Identify which cell holds the provided text, then report its (x, y) central coordinate. 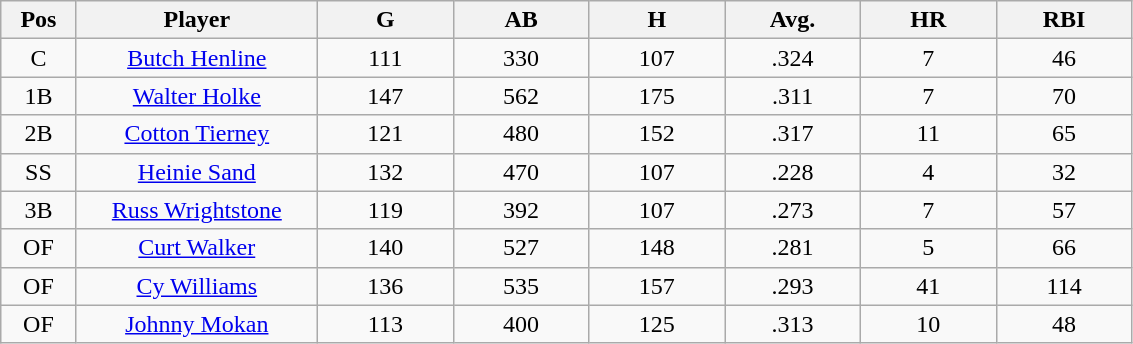
57 (1064, 210)
4 (928, 172)
Butch Henline (196, 58)
114 (1064, 286)
41 (928, 286)
480 (521, 134)
562 (521, 96)
Russ Wrightstone (196, 210)
121 (385, 134)
Player (196, 20)
132 (385, 172)
1B (38, 96)
G (385, 20)
AB (521, 20)
470 (521, 172)
140 (385, 248)
C (38, 58)
10 (928, 324)
.313 (793, 324)
Walter Holke (196, 96)
RBI (1064, 20)
157 (657, 286)
136 (385, 286)
147 (385, 96)
48 (1064, 324)
.324 (793, 58)
32 (1064, 172)
.273 (793, 210)
.317 (793, 134)
111 (385, 58)
113 (385, 324)
527 (521, 248)
330 (521, 58)
65 (1064, 134)
Curt Walker (196, 248)
2B (38, 134)
46 (1064, 58)
Cotton Tierney (196, 134)
HR (928, 20)
.228 (793, 172)
3B (38, 210)
Avg. (793, 20)
148 (657, 248)
119 (385, 210)
152 (657, 134)
125 (657, 324)
.281 (793, 248)
70 (1064, 96)
SS (38, 172)
400 (521, 324)
392 (521, 210)
Cy Williams (196, 286)
Pos (38, 20)
.311 (793, 96)
.293 (793, 286)
Heinie Sand (196, 172)
5 (928, 248)
66 (1064, 248)
11 (928, 134)
Johnny Mokan (196, 324)
H (657, 20)
535 (521, 286)
175 (657, 96)
